Scan for the cell matching the given text and deliver its (x, y) coordinate at center. 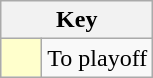
Key (77, 20)
To playoff (98, 58)
